Locate the cell with the specified text and output its [X, Y] center coordinate. 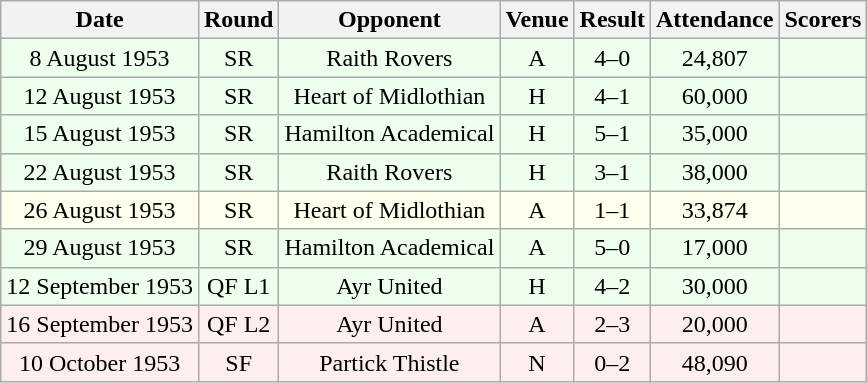
8 August 1953 [100, 58]
20,000 [714, 324]
10 October 1953 [100, 362]
12 September 1953 [100, 286]
Result [612, 20]
QF L1 [238, 286]
Scorers [823, 20]
1–1 [612, 210]
Round [238, 20]
Date [100, 20]
16 September 1953 [100, 324]
4–0 [612, 58]
26 August 1953 [100, 210]
35,000 [714, 134]
33,874 [714, 210]
2–3 [612, 324]
5–1 [612, 134]
SF [238, 362]
Attendance [714, 20]
4–2 [612, 286]
4–1 [612, 96]
38,000 [714, 172]
30,000 [714, 286]
Venue [537, 20]
22 August 1953 [100, 172]
17,000 [714, 248]
5–0 [612, 248]
12 August 1953 [100, 96]
Opponent [390, 20]
N [537, 362]
Partick Thistle [390, 362]
48,090 [714, 362]
60,000 [714, 96]
15 August 1953 [100, 134]
0–2 [612, 362]
QF L2 [238, 324]
24,807 [714, 58]
3–1 [612, 172]
29 August 1953 [100, 248]
